From the cell containing the given text, extract its center point as [x, y] coordinate. 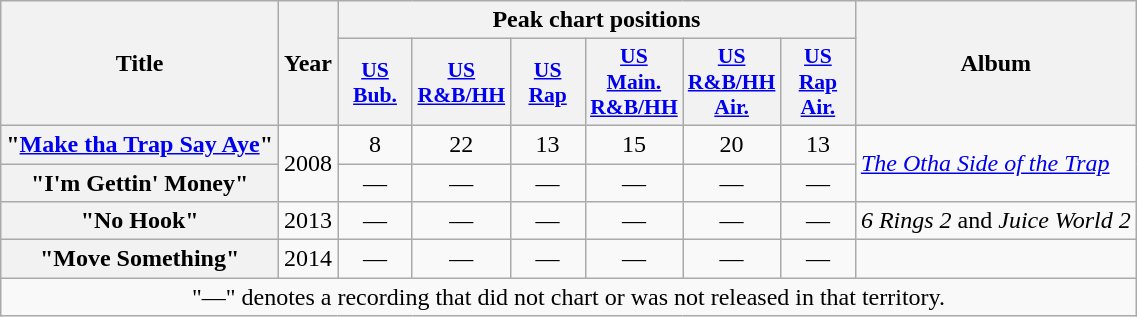
"No Hook" [140, 221]
"Move Something" [140, 259]
20 [732, 144]
US Bub. [376, 82]
Year [308, 64]
USR&B/HHAir. [732, 82]
Album [996, 64]
8 [376, 144]
"I'm Gettin' Money" [140, 183]
US R&B/HH [461, 82]
Title [140, 64]
"—" denotes a recording that did not chart or was not released in that territory. [568, 297]
Peak chart positions [597, 20]
"Make tha Trap Say Aye" [140, 144]
15 [634, 144]
2014 [308, 259]
USRapAir. [818, 82]
6 Rings 2 and Juice World 2 [996, 221]
USMain.R&B/HH [634, 82]
2013 [308, 221]
US Rap [548, 82]
22 [461, 144]
The Otha Side of the Trap [996, 163]
2008 [308, 163]
